Identify which cell holds the provided text, then report its [X, Y] central coordinate. 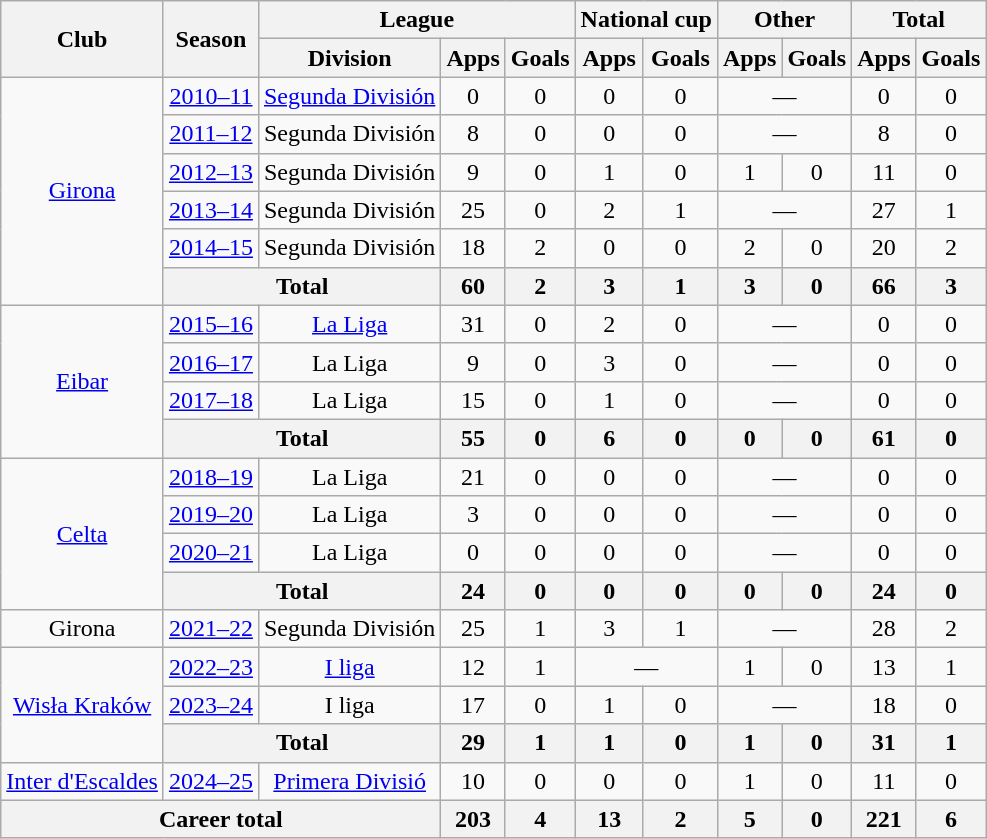
61 [884, 438]
Celta [82, 534]
2018–19 [210, 477]
15 [473, 400]
Club [82, 39]
29 [473, 743]
Primera Divisió [349, 781]
Division [349, 58]
Season [210, 39]
4 [540, 819]
2020–21 [210, 553]
2019–20 [210, 515]
League [416, 20]
55 [473, 438]
2012–13 [210, 172]
2010–11 [210, 96]
2014–15 [210, 248]
2017–18 [210, 400]
2023–24 [210, 705]
Inter d'Escaldes [82, 781]
2013–14 [210, 210]
66 [884, 286]
10 [473, 781]
2011–12 [210, 134]
Other [784, 20]
28 [884, 629]
2021–22 [210, 629]
12 [473, 667]
5 [749, 819]
2016–17 [210, 362]
203 [473, 819]
Wisła Kraków [82, 705]
60 [473, 286]
17 [473, 705]
Career total [221, 819]
2022–23 [210, 667]
20 [884, 248]
21 [473, 477]
2015–16 [210, 324]
221 [884, 819]
2024–25 [210, 781]
27 [884, 210]
Eibar [82, 381]
National cup [646, 20]
